Provide the (X, Y) coordinate of the cell's center where the given text is located.  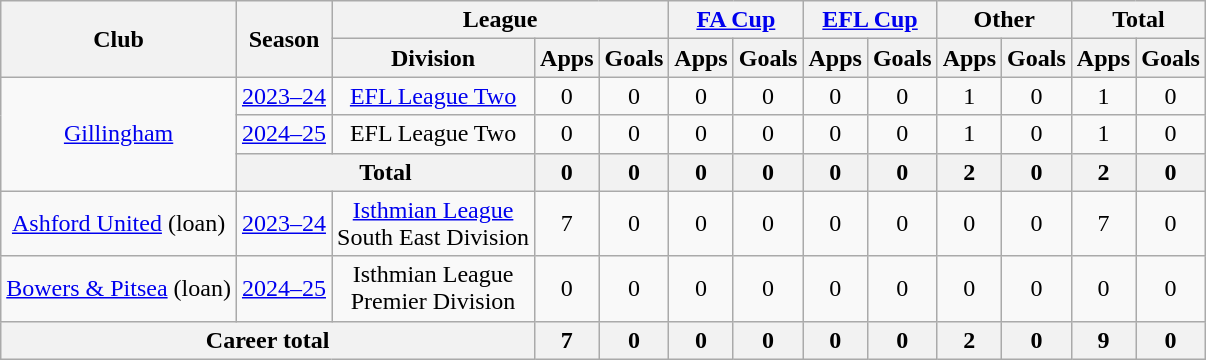
Division (434, 58)
FA Cup (736, 20)
Other (1004, 20)
League (500, 20)
Isthmian LeaguePremier Division (434, 288)
Career total (268, 340)
Isthmian LeagueSouth East Division (434, 224)
Season (284, 39)
Gillingham (119, 134)
Ashford United (loan) (119, 224)
Bowers & Pitsea (loan) (119, 288)
9 (1103, 340)
EFL Cup (870, 20)
Club (119, 39)
